For the text-containing cell, return its midpoint in [x, y] coordinate format. 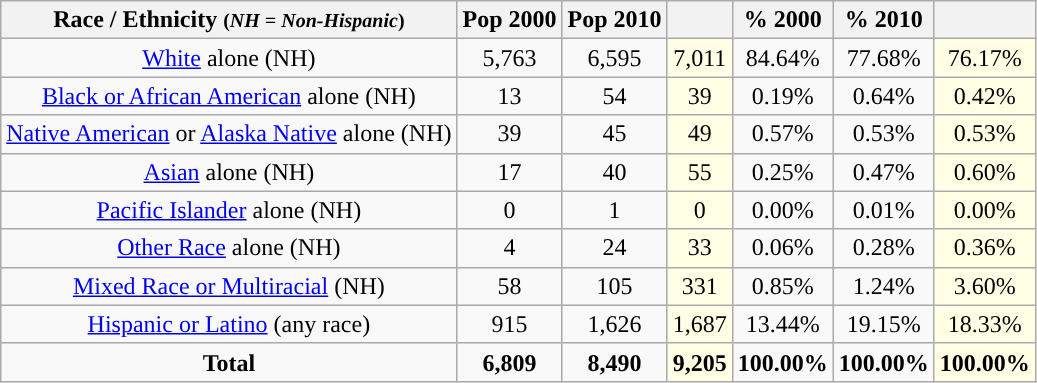
0.36% [984, 248]
3.60% [984, 286]
Hispanic or Latino (any race) [229, 324]
49 [700, 134]
% 2000 [782, 20]
Asian alone (NH) [229, 172]
6,809 [510, 362]
Native American or Alaska Native alone (NH) [229, 134]
1,626 [614, 324]
19.15% [884, 324]
Pop 2000 [510, 20]
4 [510, 248]
6,595 [614, 58]
13 [510, 96]
7,011 [700, 58]
% 2010 [884, 20]
0.19% [782, 96]
915 [510, 324]
45 [614, 134]
Pop 2010 [614, 20]
55 [700, 172]
Mixed Race or Multiracial (NH) [229, 286]
54 [614, 96]
Other Race alone (NH) [229, 248]
Black or African American alone (NH) [229, 96]
33 [700, 248]
0.64% [884, 96]
0.25% [782, 172]
105 [614, 286]
24 [614, 248]
0.01% [884, 210]
1 [614, 210]
0.47% [884, 172]
84.64% [782, 58]
331 [700, 286]
58 [510, 286]
Pacific Islander alone (NH) [229, 210]
9,205 [700, 362]
0.42% [984, 96]
0.06% [782, 248]
0.28% [884, 248]
76.17% [984, 58]
40 [614, 172]
8,490 [614, 362]
18.33% [984, 324]
0.85% [782, 286]
77.68% [884, 58]
0.60% [984, 172]
Race / Ethnicity (NH = Non-Hispanic) [229, 20]
0.57% [782, 134]
Total [229, 362]
13.44% [782, 324]
1,687 [700, 324]
1.24% [884, 286]
17 [510, 172]
White alone (NH) [229, 58]
5,763 [510, 58]
